Output the (X, Y) coordinate of the center of the cell containing the given text.  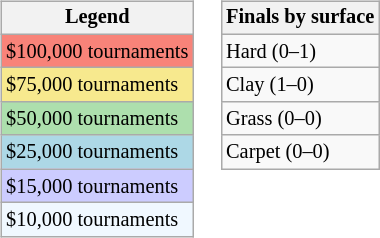
Legend (97, 18)
Finals by surface (300, 18)
$50,000 tournaments (97, 119)
Grass (0–0) (300, 119)
Hard (0–1) (300, 51)
$15,000 tournaments (97, 186)
Clay (1–0) (300, 85)
Carpet (0–0) (300, 152)
$10,000 tournaments (97, 220)
$75,000 tournaments (97, 85)
$100,000 tournaments (97, 51)
$25,000 tournaments (97, 152)
